Locate the cell with the specified text and output its (X, Y) center coordinate. 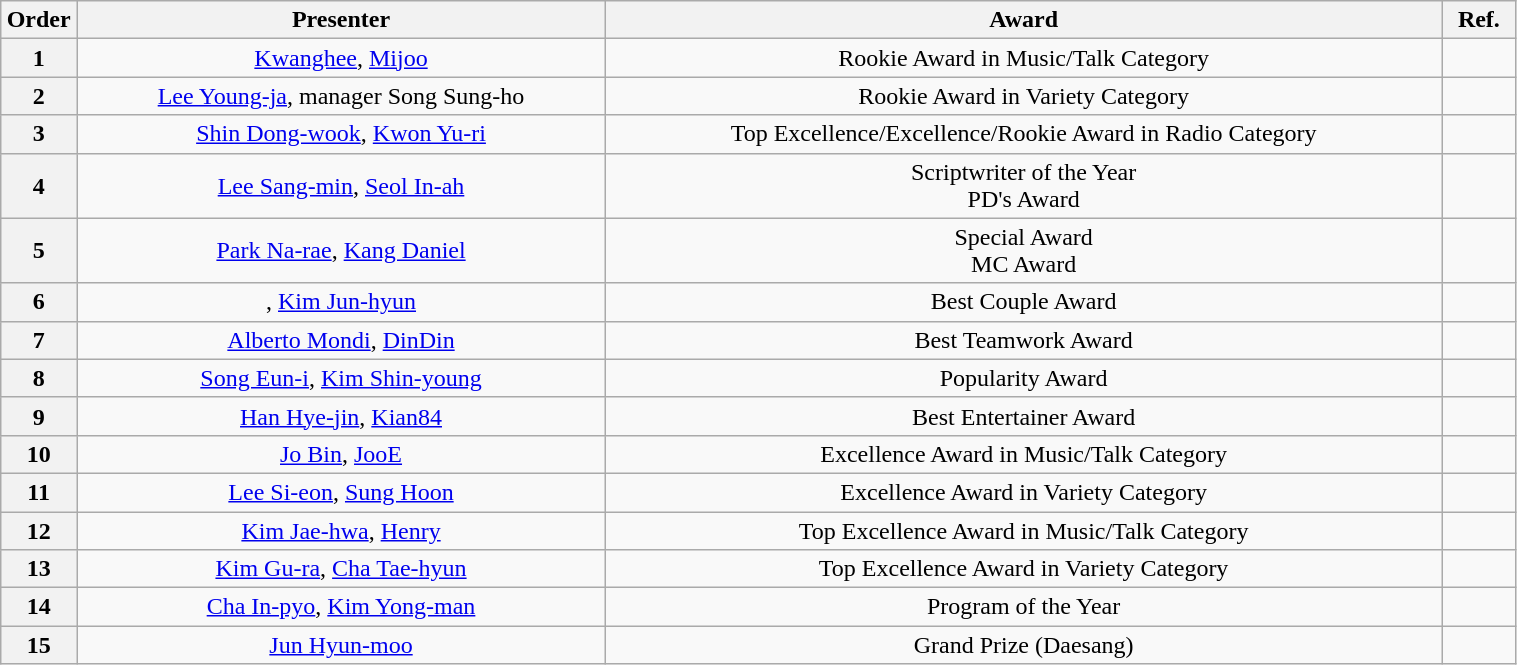
2 (39, 96)
Park Na-rae, Kang Daniel (340, 250)
Popularity Award (1024, 378)
6 (39, 302)
8 (39, 378)
Cha In-pyo, Kim Yong-man (340, 607)
5 (39, 250)
, Kim Jun-hyun (340, 302)
Lee Si-eon, Sung Hoon (340, 492)
14 (39, 607)
15 (39, 645)
Presenter (340, 20)
Best Teamwork Award (1024, 340)
9 (39, 416)
Best Entertainer Award (1024, 416)
Rookie Award in Music/Talk Category (1024, 58)
Award (1024, 20)
7 (39, 340)
Alberto Mondi, DinDin (340, 340)
Lee Sang-min, Seol In-ah (340, 186)
Top Excellence/Excellence/Rookie Award in Radio Category (1024, 134)
13 (39, 569)
10 (39, 454)
Shin Dong-wook, Kwon Yu-ri (340, 134)
Order (39, 20)
Special AwardMC Award (1024, 250)
1 (39, 58)
Scriptwriter of the YearPD's Award (1024, 186)
Jun Hyun-moo (340, 645)
Song Eun-i, Kim Shin-young (340, 378)
Program of the Year (1024, 607)
Best Couple Award (1024, 302)
11 (39, 492)
Ref. (1479, 20)
Kim Gu-ra, Cha Tae-hyun (340, 569)
Kim Jae-hwa, Henry (340, 531)
Rookie Award in Variety Category (1024, 96)
Grand Prize (Daesang) (1024, 645)
Lee Young-ja, manager Song Sung-ho (340, 96)
3 (39, 134)
Top Excellence Award in Music/Talk Category (1024, 531)
Kwanghee, Mijoo (340, 58)
Excellence Award in Variety Category (1024, 492)
Excellence Award in Music/Talk Category (1024, 454)
12 (39, 531)
4 (39, 186)
Han Hye-jin, Kian84 (340, 416)
Top Excellence Award in Variety Category (1024, 569)
Jo Bin, JooE (340, 454)
